Find where the given text appears and provide that cell's center as (X, Y) coordinate. 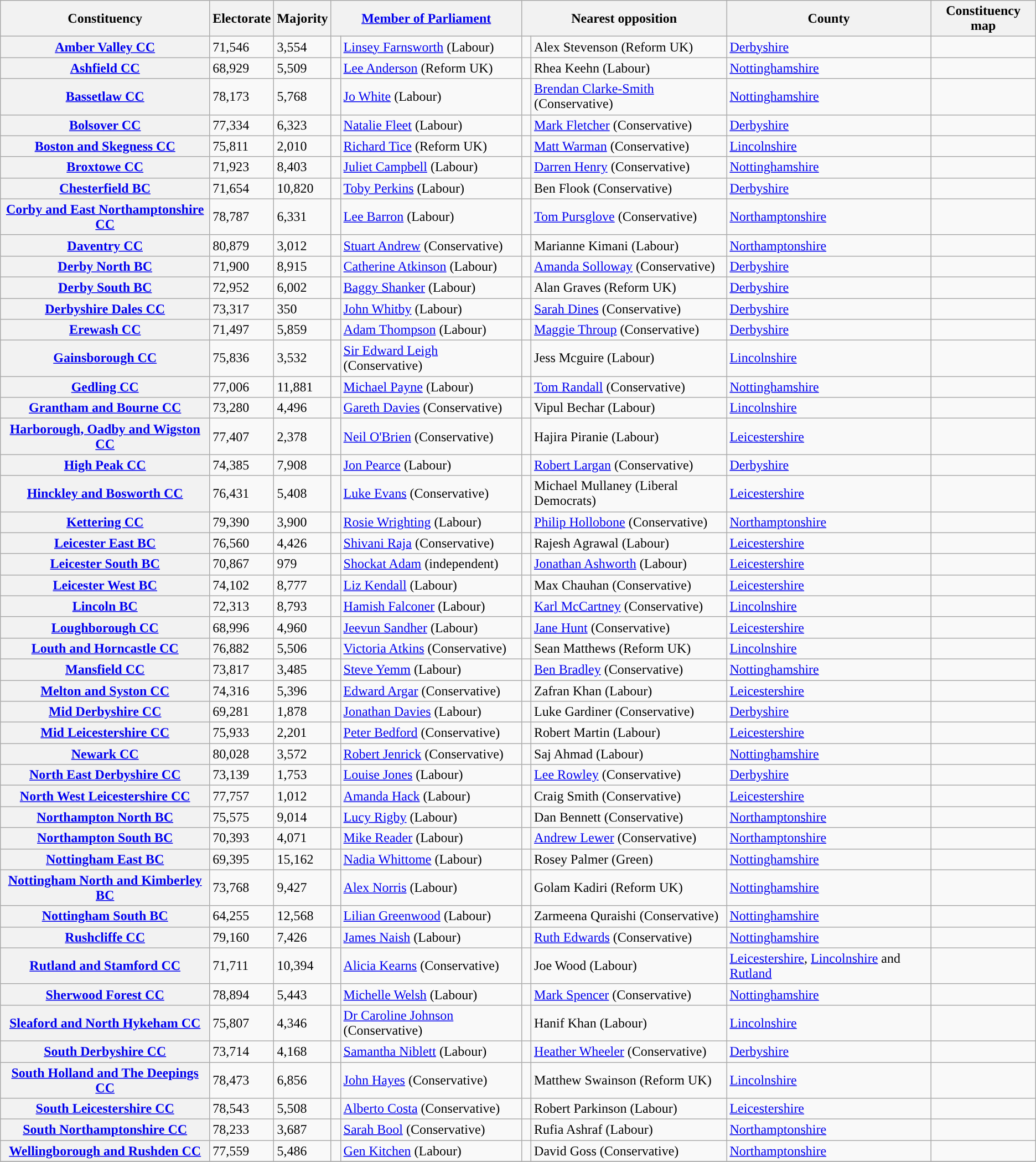
15,162 (302, 859)
3,532 (302, 359)
9,014 (302, 817)
Natalie Fleet (Labour) (431, 125)
Baggy Shanker (Labour) (431, 287)
Sarah Dines (Conservative) (629, 308)
Alan Graves (Reform UK) (629, 287)
73,139 (242, 775)
6,331 (302, 217)
Juliet Campbell (Labour) (431, 167)
Constituency map (983, 19)
78,894 (242, 994)
Ruth Edwards (Conservative) (629, 937)
Gen Kitchen (Labour) (431, 1151)
77,334 (242, 125)
74,102 (242, 585)
Marianne Kimani (Labour) (629, 245)
Rhea Keehn (Labour) (629, 68)
Electorate (242, 19)
Alex Norris (Labour) (431, 888)
Rajesh Agrawal (Labour) (629, 543)
Melton and Syston CC (105, 690)
Sleaford and North Hykeham CC (105, 1023)
South Holland and The Deepings CC (105, 1080)
75,811 (242, 146)
71,497 (242, 330)
Nearest opposition (624, 19)
5,508 (302, 1109)
Nadia Whittome (Labour) (431, 859)
Derby North BC (105, 266)
5,859 (302, 330)
Leicester West BC (105, 585)
Catherine Atkinson (Labour) (431, 266)
5,768 (302, 96)
78,787 (242, 217)
78,473 (242, 1080)
1,012 (302, 796)
3,572 (302, 754)
Boston and Skegness CC (105, 146)
Tom Pursglove (Conservative) (629, 217)
71,654 (242, 188)
4,960 (302, 627)
Lilian Greenwood (Labour) (431, 916)
Vipul Bechar (Labour) (629, 408)
71,900 (242, 266)
Hajira Piranie (Labour) (629, 436)
David Goss (Conservative) (629, 1151)
72,952 (242, 287)
North West Leicestershire CC (105, 796)
1,753 (302, 775)
Chesterfield BC (105, 188)
Brendan Clarke-Smith (Conservative) (629, 96)
Rosie Wrighting (Labour) (431, 522)
73,280 (242, 408)
2,010 (302, 146)
North East Derbyshire CC (105, 775)
8,403 (302, 167)
Robert Jenrick (Conservative) (431, 754)
Leicester South BC (105, 564)
Philip Hollobone (Conservative) (629, 522)
10,394 (302, 965)
Rosey Palmer (Green) (629, 859)
Joe Wood (Labour) (629, 965)
350 (302, 308)
Loughborough CC (105, 627)
Rutland and Stamford CC (105, 965)
Michelle Welsh (Labour) (431, 994)
Jane Hunt (Conservative) (629, 627)
2,201 (302, 733)
Rufia Ashraf (Labour) (629, 1130)
Mid Derbyshire CC (105, 712)
Gainsborough CC (105, 359)
Heather Wheeler (Conservative) (629, 1051)
Zarmeena Quraishi (Conservative) (629, 916)
71,923 (242, 167)
Mid Leicestershire CC (105, 733)
Derby South BC (105, 287)
8,915 (302, 266)
High Peak CC (105, 465)
11,881 (302, 387)
73,768 (242, 888)
5,408 (302, 494)
Lee Barron (Labour) (431, 217)
9,427 (302, 888)
Wellingborough and Rushden CC (105, 1151)
Newark CC (105, 754)
Nottingham North and Kimberley BC (105, 888)
Sean Matthews (Reform UK) (629, 648)
Nottingham East BC (105, 859)
69,281 (242, 712)
Luke Evans (Conservative) (431, 494)
80,028 (242, 754)
70,393 (242, 838)
Robert Parkinson (Labour) (629, 1109)
Luke Gardiner (Conservative) (629, 712)
Louise Jones (Labour) (431, 775)
John Whitby (Labour) (431, 308)
79,160 (242, 937)
Alex Stevenson (Reform UK) (629, 47)
Member of Parliament (426, 19)
Leicestershire, Lincolnshire and Rutland (829, 965)
3,012 (302, 245)
Golam Kadiri (Reform UK) (629, 888)
Matt Warman (Conservative) (629, 146)
Amanda Solloway (Conservative) (629, 266)
77,006 (242, 387)
Mark Spencer (Conservative) (629, 994)
73,714 (242, 1051)
Darren Henry (Conservative) (629, 167)
8,793 (302, 606)
76,560 (242, 543)
Grantham and Bourne CC (105, 408)
Northampton North BC (105, 817)
Erewash CC (105, 330)
78,543 (242, 1109)
79,390 (242, 522)
Daventry CC (105, 245)
Edward Argar (Conservative) (431, 690)
Alicia Kearns (Conservative) (431, 965)
77,559 (242, 1151)
Amber Valley CC (105, 47)
Majority (302, 19)
70,867 (242, 564)
Sarah Bool (Conservative) (431, 1130)
73,317 (242, 308)
77,757 (242, 796)
Northampton South BC (105, 838)
Dr Caroline Johnson (Conservative) (431, 1023)
69,395 (242, 859)
Sir Edward Leigh (Conservative) (431, 359)
Craig Smith (Conservative) (629, 796)
72,313 (242, 606)
Bolsover CC (105, 125)
5,486 (302, 1151)
Tom Randall (Conservative) (629, 387)
Hamish Falconer (Labour) (431, 606)
Jeevun Sandher (Labour) (431, 627)
Maggie Throup (Conservative) (629, 330)
Steve Yemm (Labour) (431, 669)
3,485 (302, 669)
71,546 (242, 47)
Zafran Khan (Labour) (629, 690)
Linsey Farnsworth (Labour) (431, 47)
77,407 (242, 436)
3,900 (302, 522)
78,173 (242, 96)
5,443 (302, 994)
76,431 (242, 494)
Jon Pearce (Labour) (431, 465)
Lee Rowley (Conservative) (629, 775)
Matthew Swainson (Reform UK) (629, 1080)
Ben Bradley (Conservative) (629, 669)
75,575 (242, 817)
68,996 (242, 627)
Shivani Raja (Conservative) (431, 543)
Adam Thompson (Labour) (431, 330)
3,554 (302, 47)
Michael Mullaney (Liberal Democrats) (629, 494)
Toby Perkins (Labour) (431, 188)
75,807 (242, 1023)
Liz Kendall (Labour) (431, 585)
Amanda Hack (Labour) (431, 796)
4,168 (302, 1051)
Rushcliffe CC (105, 937)
5,506 (302, 648)
4,496 (302, 408)
Kettering CC (105, 522)
6,856 (302, 1080)
Samantha Niblett (Labour) (431, 1051)
Nottingham South BC (105, 916)
Lucy Rigby (Labour) (431, 817)
Ashfield CC (105, 68)
Max Chauhan (Conservative) (629, 585)
Alberto Costa (Conservative) (431, 1109)
Gareth Davies (Conservative) (431, 408)
County (829, 19)
Dan Bennett (Conservative) (629, 817)
Richard Tice (Reform UK) (431, 146)
Robert Largan (Conservative) (629, 465)
5,396 (302, 690)
12,568 (302, 916)
Constituency (105, 19)
75,836 (242, 359)
James Naish (Labour) (431, 937)
Ben Flook (Conservative) (629, 188)
Derbyshire Dales CC (105, 308)
Shockat Adam (independent) (431, 564)
68,929 (242, 68)
South Derbyshire CC (105, 1051)
73,817 (242, 669)
Mansfield CC (105, 669)
1,878 (302, 712)
Lincoln BC (105, 606)
John Hayes (Conservative) (431, 1080)
Sherwood Forest CC (105, 994)
64,255 (242, 916)
5,509 (302, 68)
4,071 (302, 838)
Jo White (Labour) (431, 96)
Saj Ahmad (Labour) (629, 754)
Broxtowe CC (105, 167)
7,426 (302, 937)
74,316 (242, 690)
71,711 (242, 965)
Stuart Andrew (Conservative) (431, 245)
3,687 (302, 1130)
Hanif Khan (Labour) (629, 1023)
4,346 (302, 1023)
Victoria Atkins (Conservative) (431, 648)
Leicester East BC (105, 543)
Jonathan Davies (Labour) (431, 712)
Lee Anderson (Reform UK) (431, 68)
Jess Mcguire (Labour) (629, 359)
Jonathan Ashworth (Labour) (629, 564)
Gedling CC (105, 387)
Michael Payne (Labour) (431, 387)
South Leicestershire CC (105, 1109)
Hinckley and Bosworth CC (105, 494)
Bassetlaw CC (105, 96)
6,002 (302, 287)
Louth and Horncastle CC (105, 648)
Mark Fletcher (Conservative) (629, 125)
Neil O'Brien (Conservative) (431, 436)
2,378 (302, 436)
Robert Martin (Labour) (629, 733)
7,908 (302, 465)
74,385 (242, 465)
979 (302, 564)
76,882 (242, 648)
Corby and East Northamptonshire CC (105, 217)
6,323 (302, 125)
Peter Bedford (Conservative) (431, 733)
South Northamptonshire CC (105, 1130)
Mike Reader (Labour) (431, 838)
Karl McCartney (Conservative) (629, 606)
78,233 (242, 1130)
Andrew Lewer (Conservative) (629, 838)
4,426 (302, 543)
Harborough, Oadby and Wigston CC (105, 436)
8,777 (302, 585)
75,933 (242, 733)
10,820 (302, 188)
80,879 (242, 245)
